Detect which cell encompasses the target text, then output its (X, Y) center coordinate. 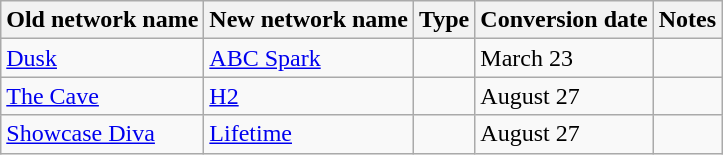
H2 (309, 96)
Lifetime (309, 134)
Notes (687, 20)
Showcase Diva (102, 134)
New network name (309, 20)
The Cave (102, 96)
Conversion date (564, 20)
Type (444, 20)
Dusk (102, 58)
ABC Spark (309, 58)
Old network name (102, 20)
March 23 (564, 58)
